Output the [x, y] coordinate of the center of the cell containing the given text.  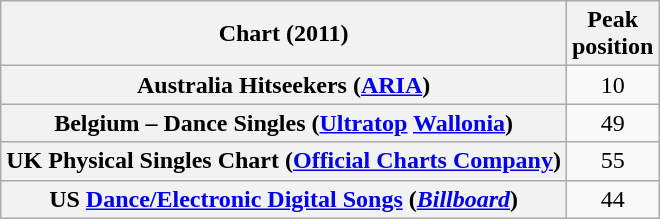
Peakposition [612, 34]
Belgium – Dance Singles (Ultratop Wallonia) [284, 123]
Australia Hitseekers (ARIA) [284, 85]
UK Physical Singles Chart (Official Charts Company) [284, 161]
US Dance/Electronic Digital Songs (Billboard) [284, 199]
49 [612, 123]
55 [612, 161]
Chart (2011) [284, 34]
44 [612, 199]
10 [612, 85]
